Return the (X, Y) coordinate for the center point of the cell that contains the specified text.  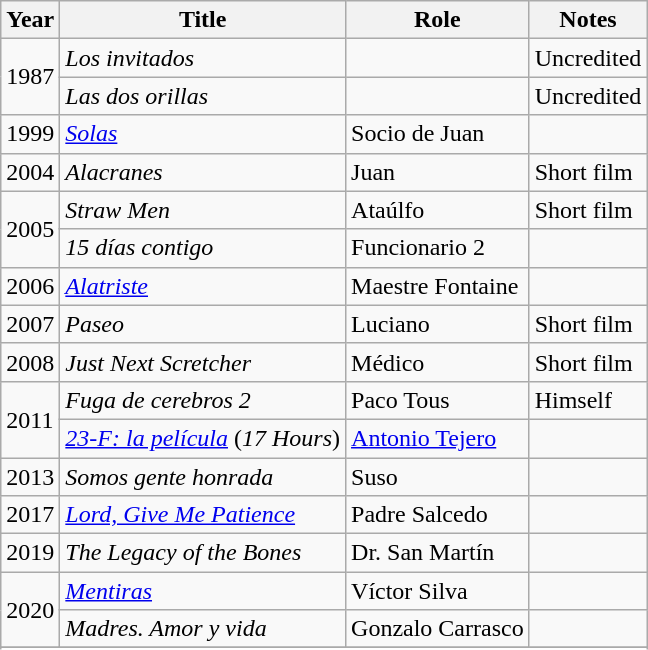
1999 (30, 134)
2005 (30, 229)
2004 (30, 172)
Luciano (438, 324)
Paseo (203, 324)
Suso (438, 477)
Himself (588, 400)
Notes (588, 20)
2011 (30, 419)
Title (203, 20)
Socio de Juan (438, 134)
2006 (30, 286)
Fuga de cerebros 2 (203, 400)
Médico (438, 362)
Solas (203, 134)
2020 (30, 610)
Ataúlfo (438, 210)
2008 (30, 362)
Antonio Tejero (438, 438)
15 días contigo (203, 248)
Víctor Silva (438, 591)
Straw Men (203, 210)
Los invitados (203, 58)
2013 (30, 477)
Madres. Amor y vida (203, 629)
Padre Salcedo (438, 515)
2019 (30, 553)
Just Next Scretcher (203, 362)
Las dos orillas (203, 96)
Paco Tous (438, 400)
Funcionario 2 (438, 248)
2007 (30, 324)
Maestre Fontaine (438, 286)
2017 (30, 515)
Somos gente honrada (203, 477)
Juan (438, 172)
23-F: la película (17 Hours) (203, 438)
Mentiras (203, 591)
1987 (30, 77)
Gonzalo Carrasco (438, 629)
Alatriste (203, 286)
Role (438, 20)
Alacranes (203, 172)
The Legacy of the Bones (203, 553)
Lord, Give Me Patience (203, 515)
Dr. San Martín (438, 553)
Year (30, 20)
